Identify which cell holds the provided text, then report its (x, y) central coordinate. 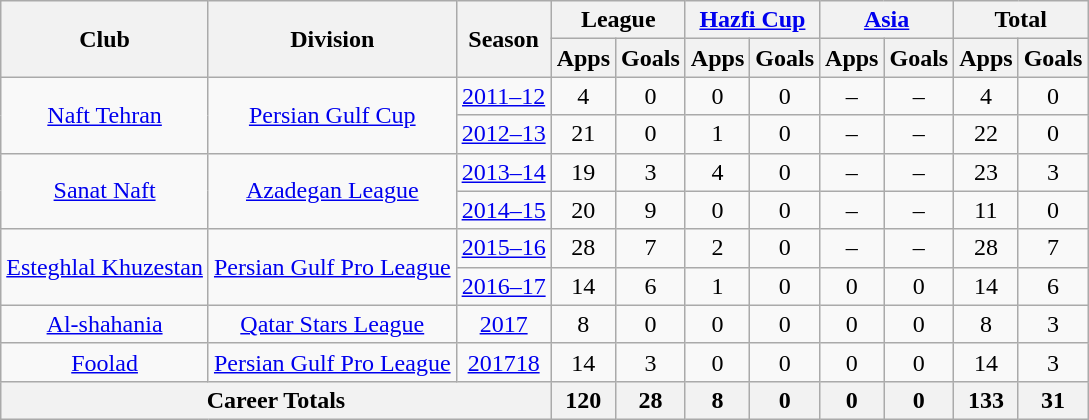
2012–13 (504, 134)
Asia (887, 20)
Hazfi Cup (752, 20)
Foolad (105, 362)
9 (651, 210)
Division (332, 39)
21 (583, 134)
Career Totals (276, 400)
31 (1053, 400)
Naft Tehran (105, 115)
23 (986, 172)
2015–16 (504, 248)
Persian Gulf Cup (332, 115)
2017 (504, 324)
Esteghlal Khuzestan (105, 267)
Season (504, 39)
Total (1021, 20)
Sanat Naft (105, 191)
Azadegan League (332, 191)
2011–12 (504, 96)
133 (986, 400)
201718 (504, 362)
20 (583, 210)
2 (717, 248)
2014–15 (504, 210)
Al-shahania (105, 324)
2013–14 (504, 172)
11 (986, 210)
19 (583, 172)
Club (105, 39)
League (618, 20)
Qatar Stars League (332, 324)
2016–17 (504, 286)
22 (986, 134)
120 (583, 400)
